Scan for the cell matching the given text and deliver its [x, y] coordinate at center. 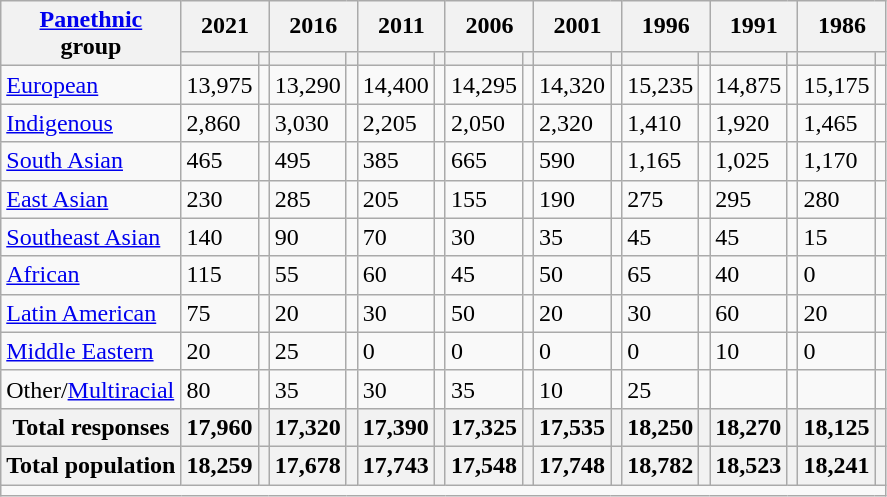
40 [748, 275]
18,125 [836, 427]
55 [308, 275]
Indigenous [91, 123]
2,050 [484, 123]
18,523 [748, 465]
15,175 [836, 85]
2016 [313, 26]
1996 [666, 26]
75 [220, 313]
190 [572, 199]
295 [748, 199]
590 [572, 161]
17,390 [396, 427]
18,270 [748, 427]
2,205 [396, 123]
East Asian [91, 199]
3,030 [308, 123]
14,320 [572, 85]
15 [836, 237]
14,295 [484, 85]
1,165 [660, 161]
140 [220, 237]
1,170 [836, 161]
90 [308, 237]
465 [220, 161]
13,975 [220, 85]
18,250 [660, 427]
665 [484, 161]
15,235 [660, 85]
1991 [754, 26]
155 [484, 199]
Total population [91, 465]
14,400 [396, 85]
18,241 [836, 465]
18,259 [220, 465]
17,325 [484, 427]
1,465 [836, 123]
17,320 [308, 427]
2,320 [572, 123]
1986 [842, 26]
European [91, 85]
Southeast Asian [91, 237]
2,860 [220, 123]
385 [396, 161]
African [91, 275]
2021 [225, 26]
Latin American [91, 313]
230 [220, 199]
13,290 [308, 85]
17,743 [396, 465]
South Asian [91, 161]
Total responses [91, 427]
275 [660, 199]
2006 [489, 26]
17,535 [572, 427]
1,025 [748, 161]
17,748 [572, 465]
14,875 [748, 85]
80 [220, 389]
1,920 [748, 123]
17,678 [308, 465]
205 [396, 199]
17,548 [484, 465]
285 [308, 199]
2001 [578, 26]
495 [308, 161]
65 [660, 275]
18,782 [660, 465]
280 [836, 199]
70 [396, 237]
115 [220, 275]
Panethnicgroup [91, 34]
Other/Multiracial [91, 389]
2011 [401, 26]
1,410 [660, 123]
17,960 [220, 427]
Middle Eastern [91, 351]
